Determine the [x, y] coordinate at the center of the cell enclosing the given text.  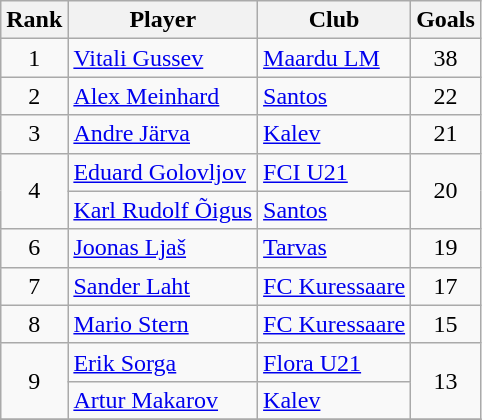
Erik Sorga [163, 362]
Tarvas [334, 248]
21 [446, 134]
Club [334, 20]
Goals [446, 20]
2 [34, 96]
8 [34, 324]
20 [446, 191]
1 [34, 58]
17 [446, 286]
Artur Makarov [163, 400]
19 [446, 248]
Mario Stern [163, 324]
Rank [34, 20]
3 [34, 134]
22 [446, 96]
Flora U21 [334, 362]
Karl Rudolf Õigus [163, 210]
Andre Järva [163, 134]
6 [34, 248]
Sander Laht [163, 286]
Alex Meinhard [163, 96]
4 [34, 191]
Joonas Ljaš [163, 248]
Maardu LM [334, 58]
9 [34, 381]
Player [163, 20]
13 [446, 381]
Eduard Golovljov [163, 172]
7 [34, 286]
38 [446, 58]
Vitali Gussev [163, 58]
FCI U21 [334, 172]
15 [446, 324]
